Identify which cell holds the provided text, then report its (x, y) central coordinate. 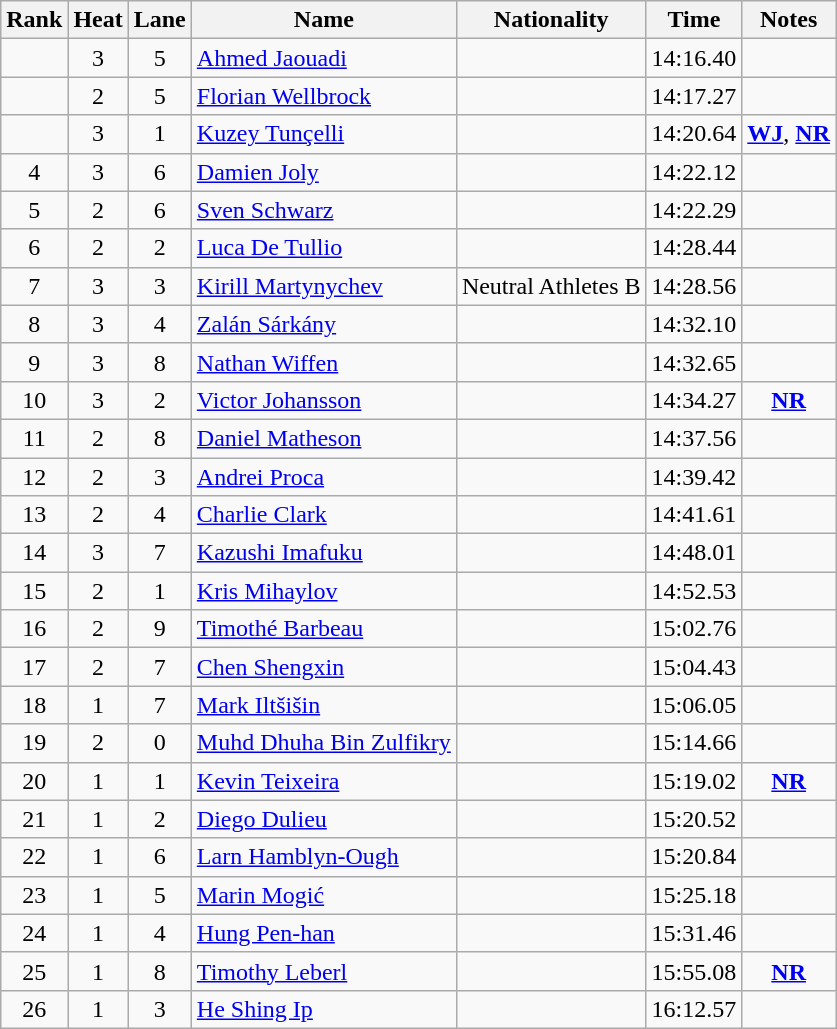
18 (34, 705)
15:20.52 (694, 819)
14:16.40 (694, 58)
17 (34, 667)
Kirill Martynychev (324, 286)
14:17.27 (694, 96)
14:41.61 (694, 515)
Kuzey Tunçelli (324, 134)
Heat (98, 20)
Andrei Proca (324, 477)
Rank (34, 20)
19 (34, 743)
16:12.57 (694, 1009)
Chen Shengxin (324, 667)
Notes (789, 20)
Timothy Leberl (324, 971)
Nationality (551, 20)
15:02.76 (694, 629)
Nathan Wiffen (324, 362)
Daniel Matheson (324, 438)
20 (34, 781)
15:55.08 (694, 971)
14:28.44 (694, 248)
Diego Dulieu (324, 819)
14:28.56 (694, 286)
Time (694, 20)
13 (34, 515)
0 (160, 743)
Kazushi Imafuku (324, 553)
Ahmed Jaouadi (324, 58)
Kris Mihaylov (324, 591)
14:20.64 (694, 134)
14:22.29 (694, 210)
12 (34, 477)
Kevin Teixeira (324, 781)
Sven Schwarz (324, 210)
Muhd Dhuha Bin Zulfikry (324, 743)
15:19.02 (694, 781)
15:20.84 (694, 857)
Victor Johansson (324, 400)
15:14.66 (694, 743)
Florian Wellbrock (324, 96)
Lane (160, 20)
Neutral Athletes B (551, 286)
16 (34, 629)
Hung Pen-han (324, 933)
Marin Mogić (324, 895)
Charlie Clark (324, 515)
25 (34, 971)
Zalán Sárkány (324, 324)
21 (34, 819)
11 (34, 438)
22 (34, 857)
15:31.46 (694, 933)
14 (34, 553)
14:22.12 (694, 172)
15:04.43 (694, 667)
15:06.05 (694, 705)
10 (34, 400)
Timothé Barbeau (324, 629)
14:32.10 (694, 324)
Mark Iltšišin (324, 705)
15:25.18 (694, 895)
14:52.53 (694, 591)
14:34.27 (694, 400)
Damien Joly (324, 172)
He Shing Ip (324, 1009)
15 (34, 591)
14:48.01 (694, 553)
14:32.65 (694, 362)
14:39.42 (694, 477)
23 (34, 895)
24 (34, 933)
WJ, NR (789, 134)
Larn Hamblyn-Ough (324, 857)
26 (34, 1009)
Name (324, 20)
Luca De Tullio (324, 248)
14:37.56 (694, 438)
